Locate the cell with the specified text and output its (x, y) center coordinate. 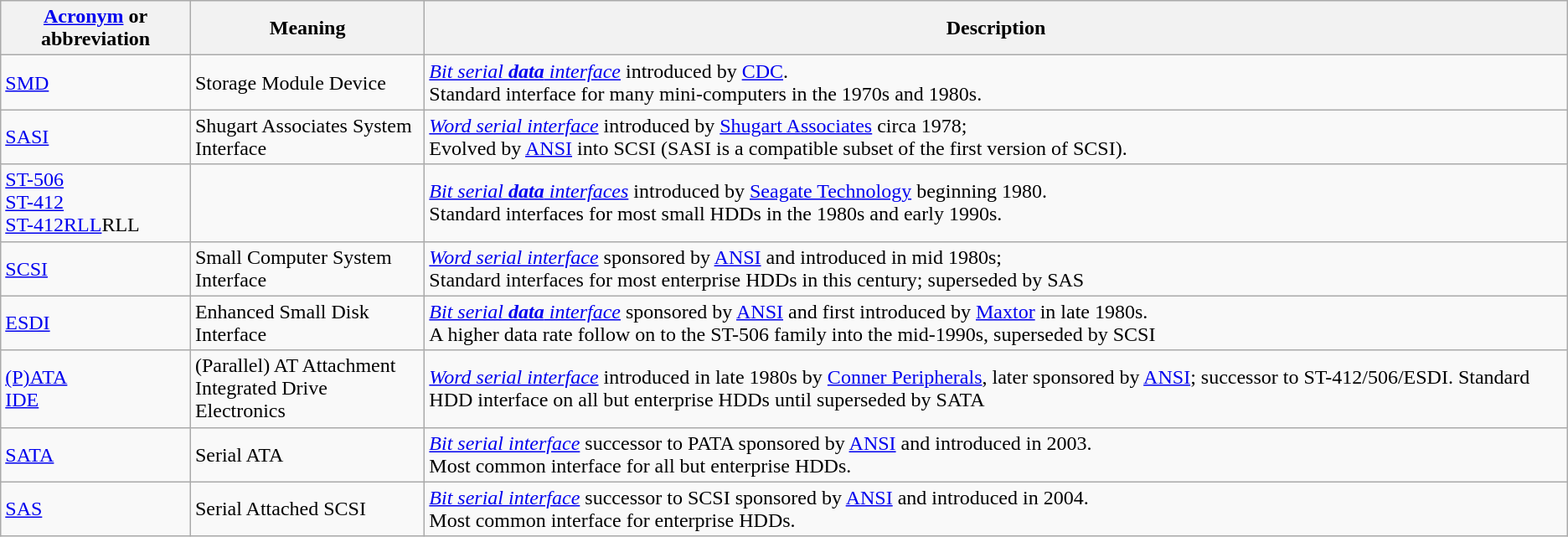
Word serial interface sponsored by ANSI and introduced in mid 1980s; Standard interfaces for most enterprise HDDs in this century; superseded by SAS (996, 268)
Shugart Associates System Interface (307, 137)
Meaning (307, 28)
(P)ATAIDE (95, 389)
Acronym or abbreviation (95, 28)
Bit serial data interfaces introduced by Seagate Technology beginning 1980. Standard interfaces for most small HDDs in the 1980s and early 1990s. (996, 203)
Storage Module Device (307, 82)
SMD (95, 82)
SAS (95, 509)
SATA (95, 454)
SASI (95, 137)
Serial ATA (307, 454)
Enhanced Small Disk Interface (307, 323)
(Parallel) AT AttachmentIntegrated Drive Electronics (307, 389)
Small Computer System Interface (307, 268)
ESDI (95, 323)
Serial Attached SCSI (307, 509)
Bit serial interface successor to PATA sponsored by ANSI and introduced in 2003.Most common interface for all but enterprise HDDs. (996, 454)
SCSI (95, 268)
Bit serial interface successor to SCSI sponsored by ANSI and introduced in 2004.Most common interface for enterprise HDDs. (996, 509)
Bit serial data interface introduced by CDC.Standard interface for many mini-computers in the 1970s and 1980s. (996, 82)
Description (996, 28)
ST-506ST-412ST-412RLLRLL (95, 203)
